Search for the cell housing the specified text and yield its [X, Y] center coordinate. 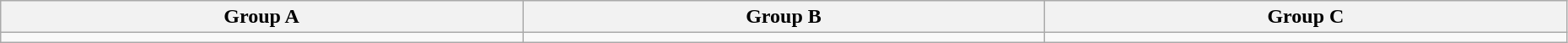
Group A [261, 17]
Group C [1306, 17]
Group B [784, 17]
